Determine the [X, Y] coordinate at the center of the cell enclosing the given text.  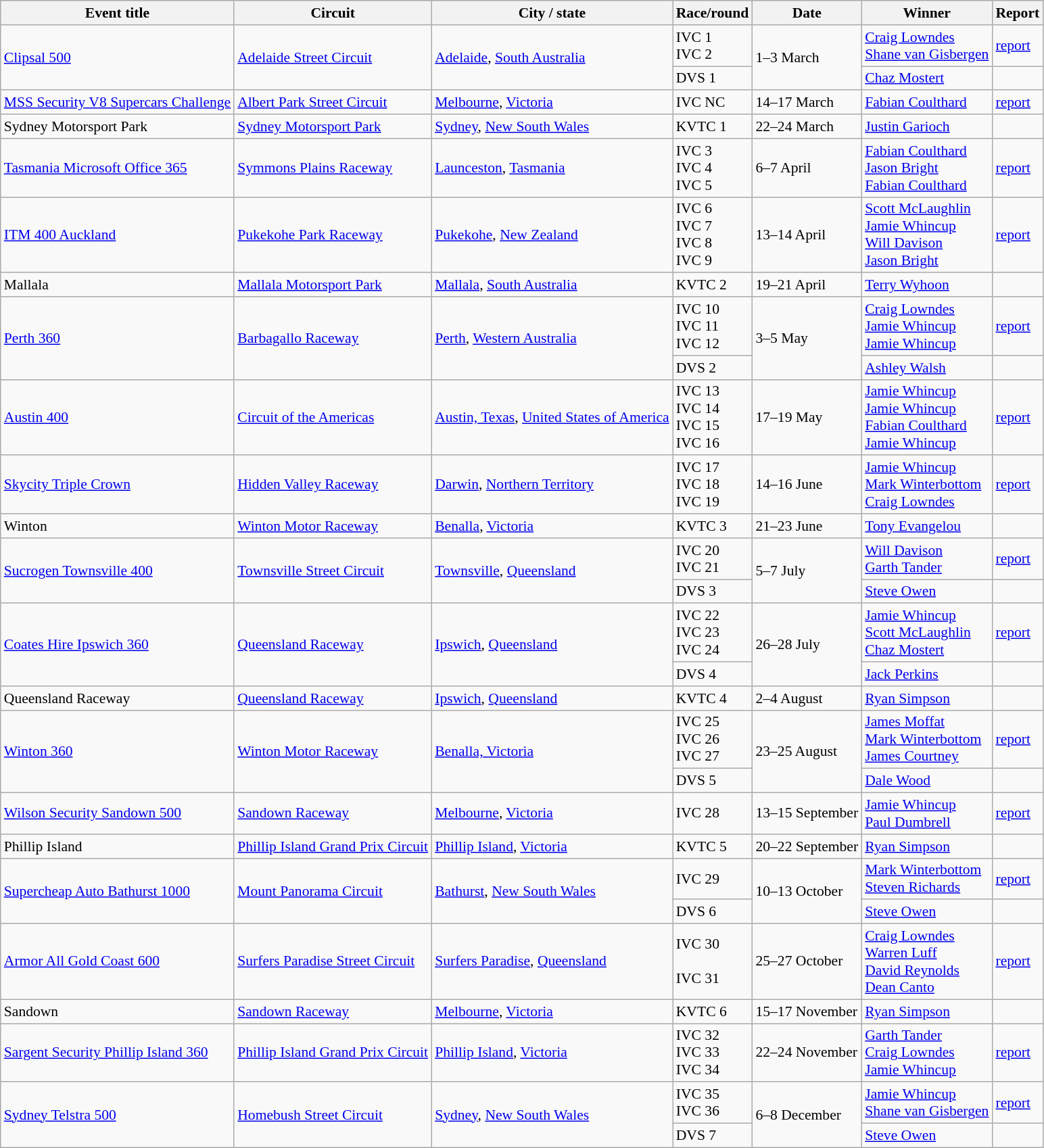
KVTC 5 [713, 846]
Winner [926, 13]
IVC 13IVC 14IVC 15IVC 16 [713, 417]
Sargent Security Phillip Island 360 [118, 1053]
Circuit [333, 13]
Mark WinterbottomSteven Richards [926, 879]
Fabian Coulthard [926, 103]
Tasmania Microsoft Office 365 [118, 168]
2–4 August [807, 698]
DVS 3 [713, 592]
Sandown [118, 1011]
13–15 September [807, 814]
23–25 August [807, 751]
KVTC 4 [713, 698]
Mallala Motorsport Park [333, 285]
Garth TanderCraig LowndesJamie Whincup [926, 1053]
KVTC 3 [713, 526]
6–7 April [807, 168]
Circuit of the Americas [333, 417]
DVS 6 [713, 912]
14–17 March [807, 103]
KVTC 2 [713, 285]
Skycity Triple Crown [118, 485]
Townsville Street Circuit [333, 571]
Coates Hire Ipswich 360 [118, 645]
IVC 17IVC 18IVC 19 [713, 485]
Armor All Gold Coast 600 [118, 961]
KVTC 1 [713, 126]
DVS 7 [713, 1136]
DVS 2 [713, 368]
James MoffatMark WinterbottomJames Courtney [926, 740]
Dale Wood [926, 781]
KVTC 6 [713, 1011]
Symmons Plains Raceway [333, 168]
Craig LowndesJamie WhincupJamie Whincup [926, 326]
Perth, Western Australia [552, 338]
Austin 400 [118, 417]
20–22 September [807, 846]
Sydney Telstra 500 [118, 1116]
6–8 December [807, 1116]
IVC 30IVC 31 [713, 961]
Craig LowndesShane van Gisbergen [926, 46]
21–23 June [807, 526]
Will DavisonGarth Tander [926, 558]
Perth 360 [118, 338]
Winton 360 [118, 751]
Winton [118, 526]
IVC 32IVC 33IVC 34 [713, 1053]
Ashley Walsh [926, 368]
Surfers Paradise, Queensland [552, 961]
5–7 July [807, 571]
Jamie WhincupPaul Dumbrell [926, 814]
26–28 July [807, 645]
Supercheap Auto Bathurst 1000 [118, 891]
Barbagallo Raceway [333, 338]
Pukekohe Park Raceway [333, 235]
Jamie WhincupMark WinterbottomCraig Lowndes [926, 485]
Tony Evangelou [926, 526]
Pukekohe, New Zealand [552, 235]
IVC 3IVC 4IVC 5 [713, 168]
IVC 20IVC 21 [713, 558]
19–21 April [807, 285]
Wilson Security Sandown 500 [118, 814]
Sucrogen Townsville 400 [118, 571]
Scott McLaughlinJamie WhincupWill DavisonJason Bright [926, 235]
Townsville, Queensland [552, 571]
Race/round [713, 13]
Albert Park Street Circuit [333, 103]
DVS 4 [713, 674]
Mallala, South Australia [552, 285]
25–27 October [807, 961]
Adelaide, South Australia [552, 58]
Jamie WhincupScott McLaughlinChaz Mostert [926, 633]
Adelaide Street Circuit [333, 58]
Bathurst, New South Wales [552, 891]
Justin Garioch [926, 126]
15–17 November [807, 1011]
Clipsal 500 [118, 58]
MSS Security V8 Supercars Challenge [118, 103]
3–5 May [807, 338]
ITM 400 Auckland [118, 235]
Craig LowndesWarren LuffDavid ReynoldsDean Canto [926, 961]
IVC 28 [713, 814]
IVC NC [713, 103]
10–13 October [807, 891]
22–24 March [807, 126]
Surfers Paradise Street Circuit [333, 961]
Launceston, Tasmania [552, 168]
IVC 1IVC 2 [713, 46]
Date [807, 13]
Homebush Street Circuit [333, 1116]
DVS 5 [713, 781]
Chaz Mostert [926, 78]
14–16 June [807, 485]
Mount Panorama Circuit [333, 891]
IVC 6IVC 7IVC 8IVC 9 [713, 235]
City / state [552, 13]
Terry Wyhoon [926, 285]
1–3 March [807, 58]
IVC 22IVC 23IVC 24 [713, 633]
Fabian CoulthardJason BrightFabian Coulthard [926, 168]
13–14 April [807, 235]
IVC 29 [713, 879]
IVC 35IVC 36 [713, 1103]
17–19 May [807, 417]
IVC 25IVC 26IVC 27 [713, 740]
Hidden Valley Raceway [333, 485]
Jamie WhincupShane van Gisbergen [926, 1103]
Report [1017, 13]
Jack Perkins [926, 674]
Mallala [118, 285]
Darwin, Northern Territory [552, 485]
Event title [118, 13]
Jamie WhincupJamie WhincupFabian CoulthardJamie Whincup [926, 417]
IVC 10IVC 11IVC 12 [713, 326]
Austin, Texas, United States of America [552, 417]
Phillip Island [118, 846]
DVS 1 [713, 78]
22–24 November [807, 1053]
